Return (x, y) of the center of cell containing provided text 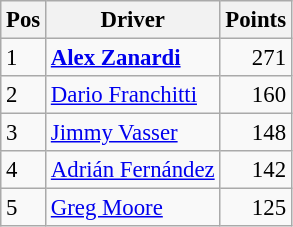
148 (256, 133)
125 (256, 208)
Driver (133, 20)
Jimmy Vasser (133, 133)
1 (24, 58)
Greg Moore (133, 208)
Adrián Fernández (133, 170)
160 (256, 95)
4 (24, 170)
3 (24, 133)
5 (24, 208)
142 (256, 170)
Alex Zanardi (133, 58)
Points (256, 20)
Pos (24, 20)
271 (256, 58)
Dario Franchitti (133, 95)
2 (24, 95)
